Pinpoint the cell where the given text exists, returning its (x, y) midpoint coordinate. 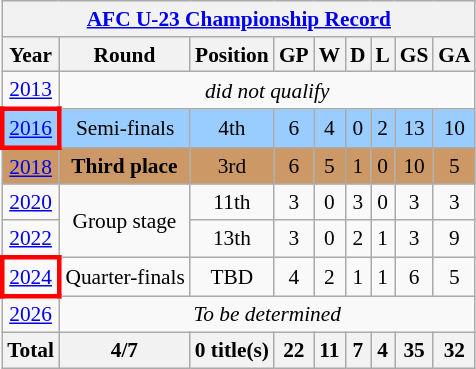
W (330, 55)
Round (124, 55)
Year (30, 55)
To be determined (267, 314)
Semi-finals (124, 128)
Position (232, 55)
7 (358, 351)
Group stage (124, 222)
32 (454, 351)
11 (330, 351)
Third place (124, 166)
Total (30, 351)
0 title(s) (232, 351)
2020 (30, 203)
11th (232, 203)
D (358, 55)
L (383, 55)
3rd (232, 166)
TBD (232, 276)
22 (294, 351)
13 (414, 128)
AFC U-23 Championship Record (238, 19)
2024 (30, 276)
GP (294, 55)
35 (414, 351)
2026 (30, 314)
2018 (30, 166)
4/7 (124, 351)
2016 (30, 128)
did not qualify (267, 90)
Quarter-finals (124, 276)
4th (232, 128)
GS (414, 55)
13th (232, 238)
2013 (30, 90)
GA (454, 55)
9 (454, 238)
2022 (30, 238)
